Locate the cell with the specified text and output its [X, Y] center coordinate. 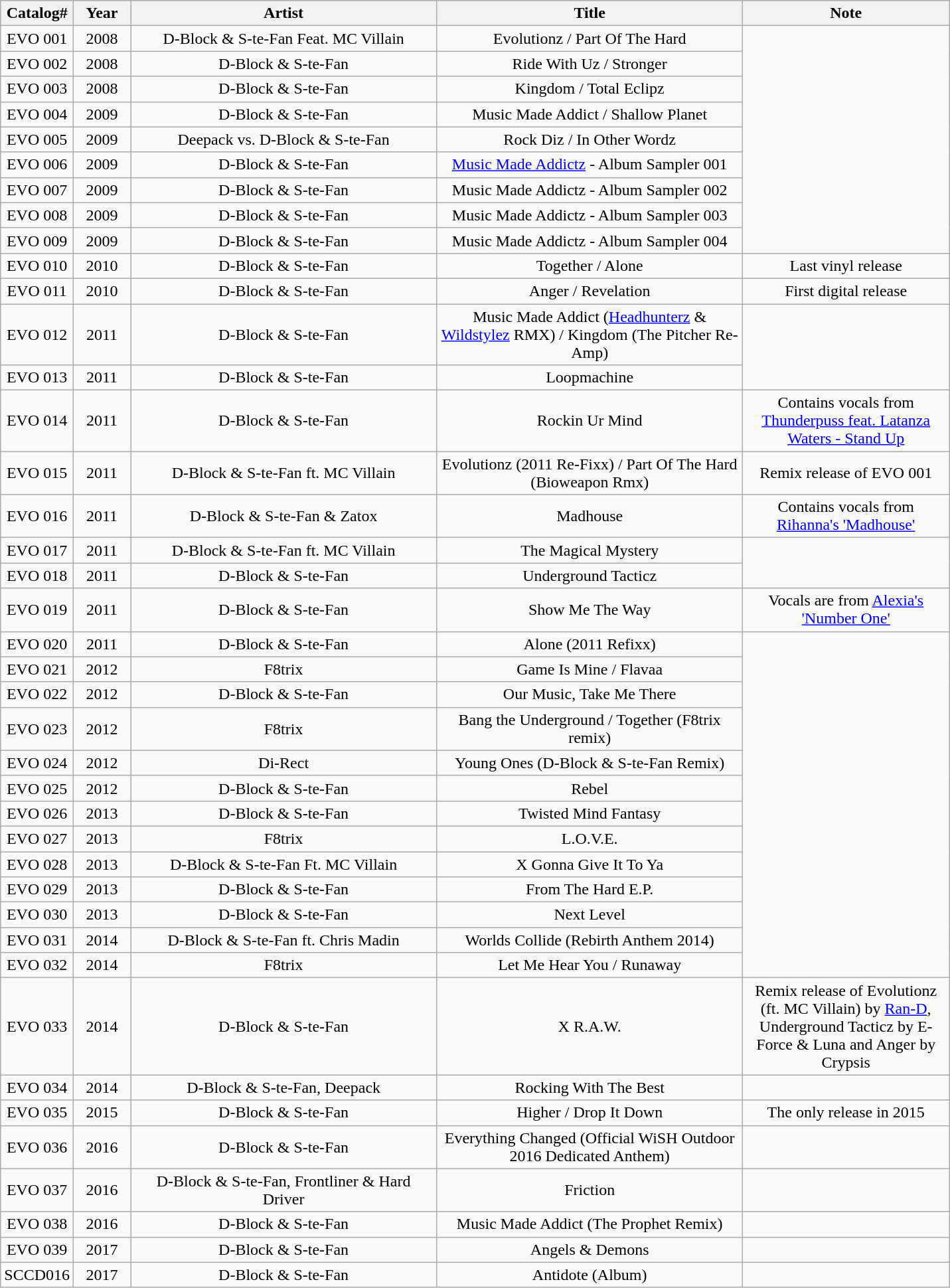
Rock Diz / In Other Wordz [590, 139]
EVO 016 [37, 517]
EVO 018 [37, 576]
2015 [102, 1113]
D-Block & S-te-Fan, Frontliner & Hard Driver [284, 1190]
EVO 008 [37, 215]
Contains vocals from Rihanna's 'Madhouse' [846, 517]
EVO 009 [37, 240]
EVO 003 [37, 89]
EVO 026 [37, 813]
Bang the Underground / Together (F8trix remix) [590, 729]
EVO 022 [37, 694]
EVO 028 [37, 864]
From The Hard E.P. [590, 890]
D-Block & S-te-Fan & Zatox [284, 517]
X Gonna Give It To Ya [590, 864]
EVO 025 [37, 788]
D-Block & S-te-Fan, Deepack [284, 1087]
EVO 032 [37, 965]
SCCD016 [37, 1275]
D-Block & S-te-Fan Ft. MC Villain [284, 864]
Our Music, Take Me There [590, 694]
Music Made Addictz - Album Sampler 004 [590, 240]
EVO 011 [37, 291]
EVO 039 [37, 1249]
Evolutionz / Part Of The Hard [590, 39]
EVO 015 [37, 473]
Rebel [590, 788]
D-Block & S-te-Fan Feat. MC Villain [284, 39]
Catalog# [37, 13]
EVO 019 [37, 609]
Remix release of EVO 001 [846, 473]
Deepack vs. D-Block & S-te-Fan [284, 139]
Worlds Collide (Rebirth Anthem 2014) [590, 940]
Underground Tacticz [590, 576]
Let Me Hear You / Runaway [590, 965]
Twisted Mind Fantasy [590, 813]
The only release in 2015 [846, 1113]
Title [590, 13]
Last vinyl release [846, 266]
EVO 030 [37, 915]
Next Level [590, 915]
First digital release [846, 291]
EVO 024 [37, 763]
EVO 023 [37, 729]
EVO 037 [37, 1190]
Vocals are from Alexia's 'Number One' [846, 609]
Friction [590, 1190]
Young Ones (D-Block & S-te-Fan Remix) [590, 763]
The Magical Mystery [590, 550]
Angels & Demons [590, 1249]
Music Made Addictz - Album Sampler 002 [590, 190]
EVO 010 [37, 266]
Rockin Ur Mind [590, 421]
Loopmachine [590, 378]
Music Made Addictz - Album Sampler 003 [590, 215]
Rocking With The Best [590, 1087]
Year [102, 13]
Artist [284, 13]
Higher / Drop It Down [590, 1113]
X R.A.W. [590, 1026]
Antidote (Album) [590, 1275]
Ride With Uz / Stronger [590, 64]
Music Made Addict (The Prophet Remix) [590, 1224]
D-Block & S-te-Fan ft. Chris Madin [284, 940]
Kingdom / Total Eclipz [590, 89]
EVO 020 [37, 644]
EVO 027 [37, 839]
Game Is Mine / Flavaa [590, 669]
EVO 017 [37, 550]
L.O.V.E. [590, 839]
Music Made Addict / Shallow Planet [590, 114]
EVO 005 [37, 139]
EVO 013 [37, 378]
EVO 007 [37, 190]
EVO 029 [37, 890]
EVO 033 [37, 1026]
Alone (2011 Refixx) [590, 644]
EVO 031 [37, 940]
Together / Alone [590, 266]
EVO 035 [37, 1113]
Everything Changed (Official WiSH Outdoor 2016 Dedicated Anthem) [590, 1147]
EVO 021 [37, 669]
EVO 036 [37, 1147]
Madhouse [590, 517]
Note [846, 13]
EVO 038 [37, 1224]
EVO 004 [37, 114]
Music Made Addictz - Album Sampler 001 [590, 165]
EVO 034 [37, 1087]
EVO 001 [37, 39]
Evolutionz (2011 Re-Fixx) / Part Of The Hard (Bioweapon Rmx) [590, 473]
EVO 014 [37, 421]
EVO 002 [37, 64]
Show Me The Way [590, 609]
Di-Rect [284, 763]
EVO 012 [37, 335]
Anger / Revelation [590, 291]
Music Made Addict (Headhunterz & Wildstylez RMX) / Kingdom (The Pitcher Re-Amp) [590, 335]
Contains vocals from Thunderpuss feat. Latanza Waters - Stand Up [846, 421]
EVO 006 [37, 165]
Remix release of Evolutionz (ft. MC Villain) by Ran-D, Underground Tacticz by E-Force & Luna and Anger by Crypsis [846, 1026]
